Locate the cell with the specified text and output its (x, y) center coordinate. 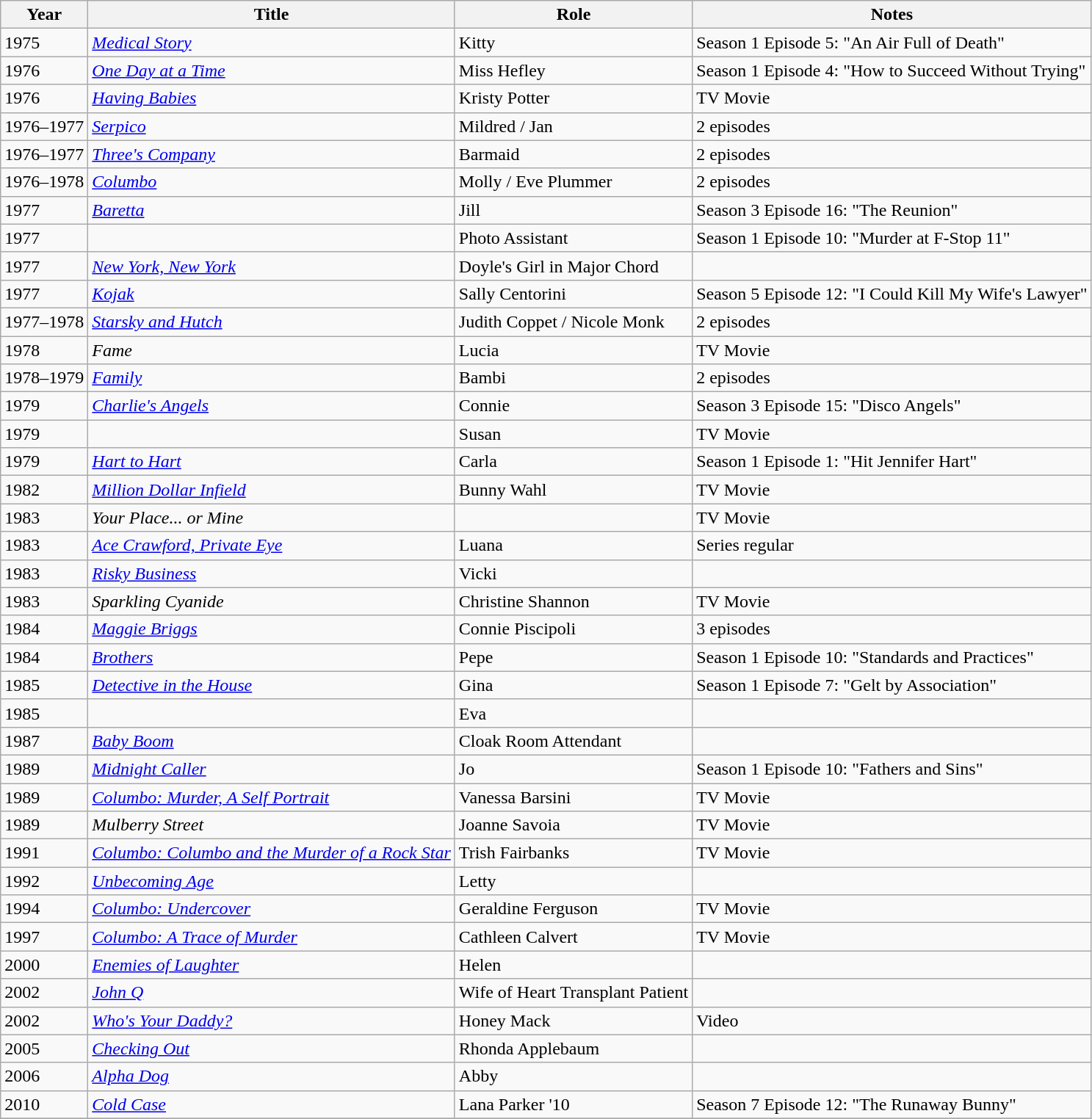
Risky Business (272, 573)
2010 (44, 1104)
Role (573, 15)
1987 (44, 741)
1992 (44, 881)
Season 1 Episode 10: "Fathers and Sins" (892, 769)
Family (272, 378)
Having Babies (272, 98)
Title (272, 15)
Starsky and Hutch (272, 322)
Connie Piscipoli (573, 629)
Season 3 Episode 16: "The Reunion" (892, 210)
Checking Out (272, 1049)
1994 (44, 909)
Cold Case (272, 1104)
Columbo (272, 182)
Christine Shannon (573, 601)
Photo Assistant (573, 238)
Baby Boom (272, 741)
2006 (44, 1076)
Detective in the House (272, 685)
Helen (573, 965)
1977–1978 (44, 322)
Kristy Potter (573, 98)
2000 (44, 965)
Columbo: Columbo and the Murder of a Rock Star (272, 853)
Bunny Wahl (573, 490)
Columbo: Undercover (272, 909)
Susan (573, 434)
Unbecoming Age (272, 881)
Columbo: A Trace of Murder (272, 937)
Rhonda Applebaum (573, 1049)
Fame (272, 350)
Vanessa Barsini (573, 797)
1982 (44, 490)
Cloak Room Attendant (573, 741)
Cathleen Calvert (573, 937)
1997 (44, 937)
1978–1979 (44, 378)
Ace Crawford, Private Eye (272, 546)
Season 1 Episode 5: "An Air Full of Death" (892, 43)
One Day at a Time (272, 70)
Mildred / Jan (573, 126)
1976–1978 (44, 182)
Sally Centorini (573, 294)
Kojak (272, 294)
Columbo: Murder, A Self Portrait (272, 797)
Season 1 Episode 10: "Standards and Practices" (892, 657)
Season 3 Episode 15: "Disco Angels" (892, 406)
2005 (44, 1049)
3 episodes (892, 629)
Gina (573, 685)
Hart to Hart (272, 462)
Season 7 Episode 12: "The Runaway Bunny" (892, 1104)
Jo (573, 769)
Geraldine Ferguson (573, 909)
Season 1 Episode 1: "Hit Jennifer Hart" (892, 462)
Sparkling Cyanide (272, 601)
Serpico (272, 126)
Your Place... or Mine (272, 518)
Three's Company (272, 154)
Season 1 Episode 7: "Gelt by Association" (892, 685)
John Q (272, 993)
Miss Hefley (573, 70)
1991 (44, 853)
Doyle's Girl in Major Chord (573, 266)
Lucia (573, 350)
Molly / Eve Plummer (573, 182)
Season 5 Episode 12: "I Could Kill My Wife's Lawyer" (892, 294)
Baretta (272, 210)
Medical Story (272, 43)
Letty (573, 881)
Million Dollar Infield (272, 490)
Charlie's Angels (272, 406)
Video (892, 1021)
Brothers (272, 657)
Wife of Heart Transplant Patient (573, 993)
Connie (573, 406)
Abby (573, 1076)
1978 (44, 350)
Joanne Savoia (573, 825)
Vicki (573, 573)
Year (44, 15)
Notes (892, 15)
Mulberry Street (272, 825)
Jill (573, 210)
Maggie Briggs (272, 629)
Pepe (573, 657)
Bambi (573, 378)
Honey Mack (573, 1021)
Eva (573, 713)
Midnight Caller (272, 769)
1975 (44, 43)
New York, New York (272, 266)
Luana (573, 546)
Season 1 Episode 10: "Murder at F-Stop 11" (892, 238)
Kitty (573, 43)
Series regular (892, 546)
Enemies of Laughter (272, 965)
Lana Parker '10 (573, 1104)
Trish Fairbanks (573, 853)
Alpha Dog (272, 1076)
Season 1 Episode 4: "How to Succeed Without Trying" (892, 70)
Who's Your Daddy? (272, 1021)
Judith Coppet / Nicole Monk (573, 322)
Barmaid (573, 154)
Carla (573, 462)
